From the cell containing the given text, extract its center point as (X, Y) coordinate. 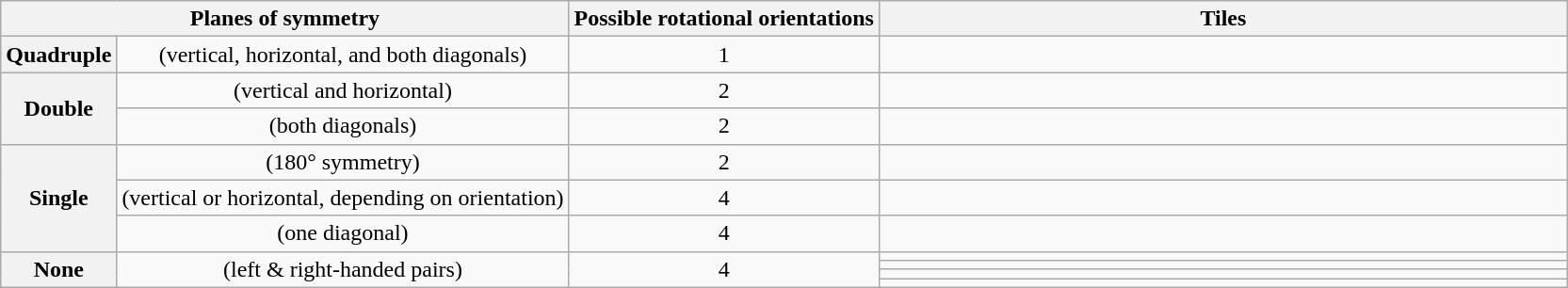
(vertical or horizontal, depending on orientation) (343, 198)
Tiles (1222, 19)
Possible rotational orientations (723, 19)
(left & right-handed pairs) (343, 269)
(vertical and horizontal) (343, 90)
(180° symmetry) (343, 162)
Planes of symmetry (284, 19)
Double (58, 108)
(one diagonal) (343, 233)
Single (58, 198)
(both diagonals) (343, 126)
Quadruple (58, 55)
(vertical, horizontal, and both diagonals) (343, 55)
1 (723, 55)
None (58, 269)
